For the text-containing cell, return its midpoint in (x, y) coordinate format. 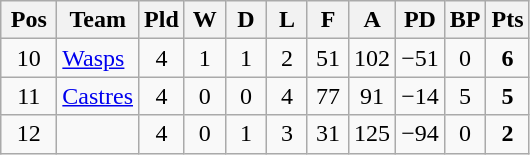
W (204, 20)
51 (328, 58)
10 (29, 58)
102 (372, 58)
12 (29, 134)
A (372, 20)
11 (29, 96)
31 (328, 134)
BP (465, 20)
Pts (508, 20)
125 (372, 134)
D (246, 20)
PD (420, 20)
6 (508, 58)
Wasps (98, 58)
−94 (420, 134)
F (328, 20)
−51 (420, 58)
−14 (420, 96)
3 (286, 134)
Pld (162, 20)
Castres (98, 96)
L (286, 20)
Pos (29, 20)
Team (98, 20)
91 (372, 96)
77 (328, 96)
